Return (x, y) of the center of cell containing provided text 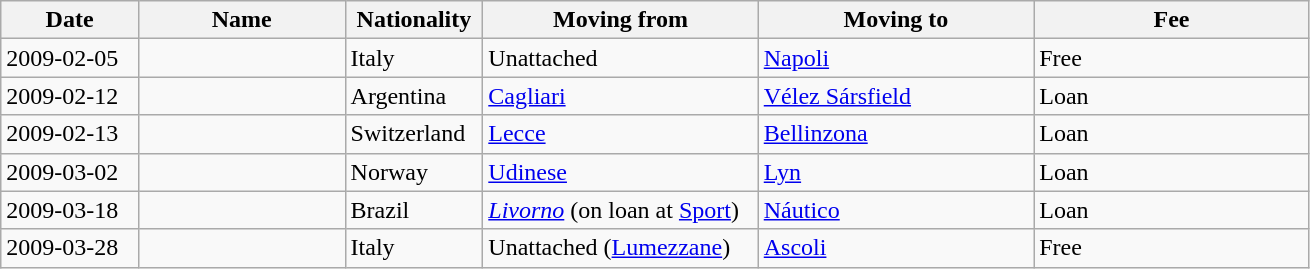
Name (242, 20)
Switzerland (414, 134)
Cagliari (620, 96)
Ascoli (896, 248)
Vélez Sársfield (896, 96)
Lecce (620, 134)
2009-02-13 (70, 134)
Moving to (896, 20)
Lyn (896, 172)
Fee (1172, 20)
Date (70, 20)
Bellinzona (896, 134)
Nationality (414, 20)
2009-02-12 (70, 96)
Brazil (414, 210)
Unattached (620, 58)
Argentina (414, 96)
2009-03-02 (70, 172)
Unattached (Lumezzane) (620, 248)
Norway (414, 172)
2009-03-18 (70, 210)
2009-03-28 (70, 248)
Napoli (896, 58)
Moving from (620, 20)
2009-02-05 (70, 58)
Náutico (896, 210)
Livorno (on loan at Sport) (620, 210)
Udinese (620, 172)
